Provide the [X, Y] coordinate of the cell's center where the given text is located.  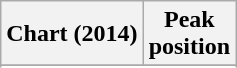
Chart (2014) [72, 34]
Peakposition [189, 34]
